Return (X, Y) of the center of cell containing provided text 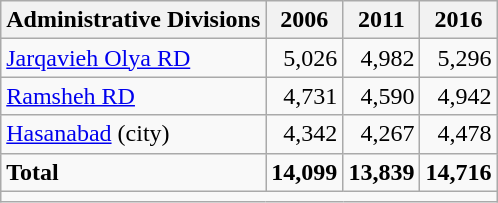
Hasanabad (city) (134, 134)
2016 (458, 20)
2011 (382, 20)
4,942 (458, 96)
14,099 (304, 172)
5,296 (458, 58)
5,026 (304, 58)
4,342 (304, 134)
4,590 (382, 96)
Jarqavieh Olya RD (134, 58)
4,982 (382, 58)
Ramsheh RD (134, 96)
14,716 (458, 172)
2006 (304, 20)
4,267 (382, 134)
Total (134, 172)
13,839 (382, 172)
4,731 (304, 96)
4,478 (458, 134)
Administrative Divisions (134, 20)
